Determine the [X, Y] coordinate at the center of the cell enclosing the given text.  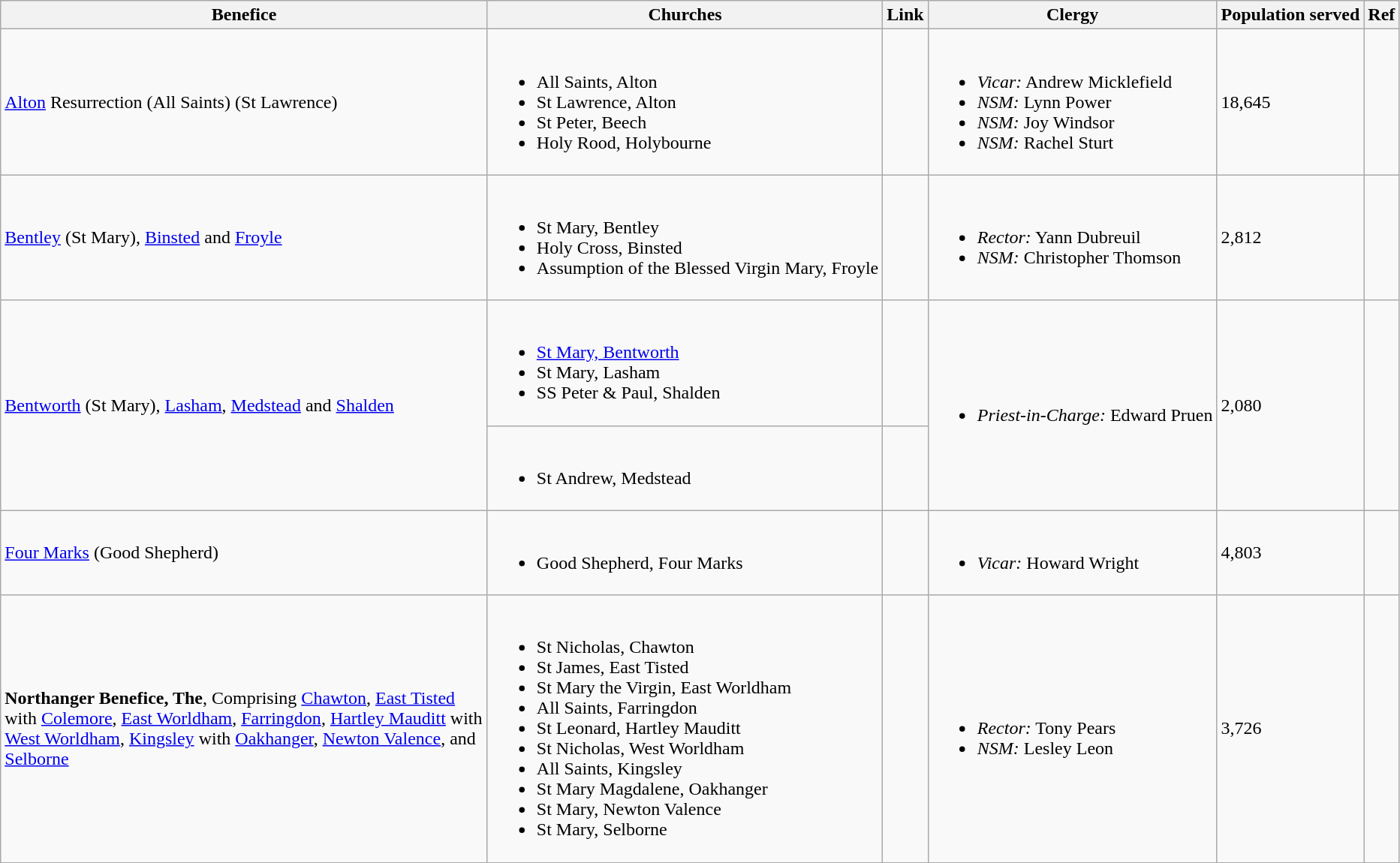
3,726 [1290, 729]
All Saints, AltonSt Lawrence, AltonSt Peter, BeechHoly Rood, Holybourne [685, 102]
Rector: Tony PearsNSM: Lesley Leon [1072, 729]
Benefice [245, 15]
Good Shepherd, Four Marks [685, 552]
Churches [685, 15]
Alton Resurrection (All Saints) (St Lawrence) [245, 102]
Four Marks (Good Shepherd) [245, 552]
St Andrew, Medstead [685, 468]
Ref [1381, 15]
Population served [1290, 15]
2,812 [1290, 237]
18,645 [1290, 102]
Bentworth (St Mary), Lasham, Medstead and Shalden [245, 405]
Rector: Yann DubreuilNSM: Christopher Thomson [1072, 237]
Vicar: Andrew MicklefieldNSM: Lynn PowerNSM: Joy WindsorNSM: Rachel Sturt [1072, 102]
4,803 [1290, 552]
St Mary, BentworthSt Mary, LashamSS Peter & Paul, Shalden [685, 363]
Bentley (St Mary), Binsted and Froyle [245, 237]
Priest-in-Charge: Edward Pruen [1072, 405]
2,080 [1290, 405]
Link [905, 15]
St Mary, BentleyHoly Cross, BinstedAssumption of the Blessed Virgin Mary, Froyle [685, 237]
Vicar: Howard Wright [1072, 552]
Clergy [1072, 15]
